Scan for the cell matching the given text and deliver its (X, Y) coordinate at center. 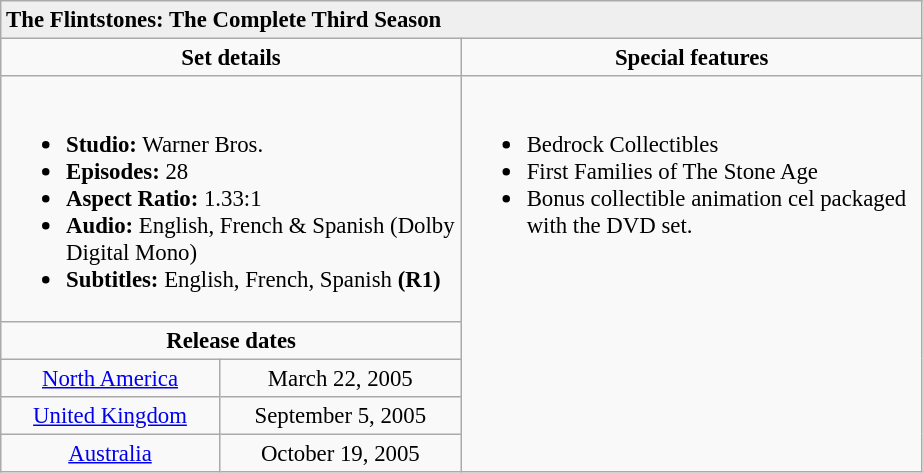
Release dates (232, 340)
March 22, 2005 (340, 378)
North America (110, 378)
September 5, 2005 (340, 415)
Studio: Warner Bros.Episodes: 28Aspect Ratio: 1.33:1Audio: English, French & Spanish (Dolby Digital Mono)Subtitles: English, French, Spanish (R1) (232, 198)
Special features (692, 58)
The Flintstones: The Complete Third Season (462, 20)
United Kingdom (110, 415)
Australia (110, 453)
Bedrock CollectiblesFirst Families of The Stone AgeBonus collectible animation cel packaged with the DVD set. (692, 274)
October 19, 2005 (340, 453)
Set details (232, 58)
